Return (X, Y) of the center of cell containing provided text 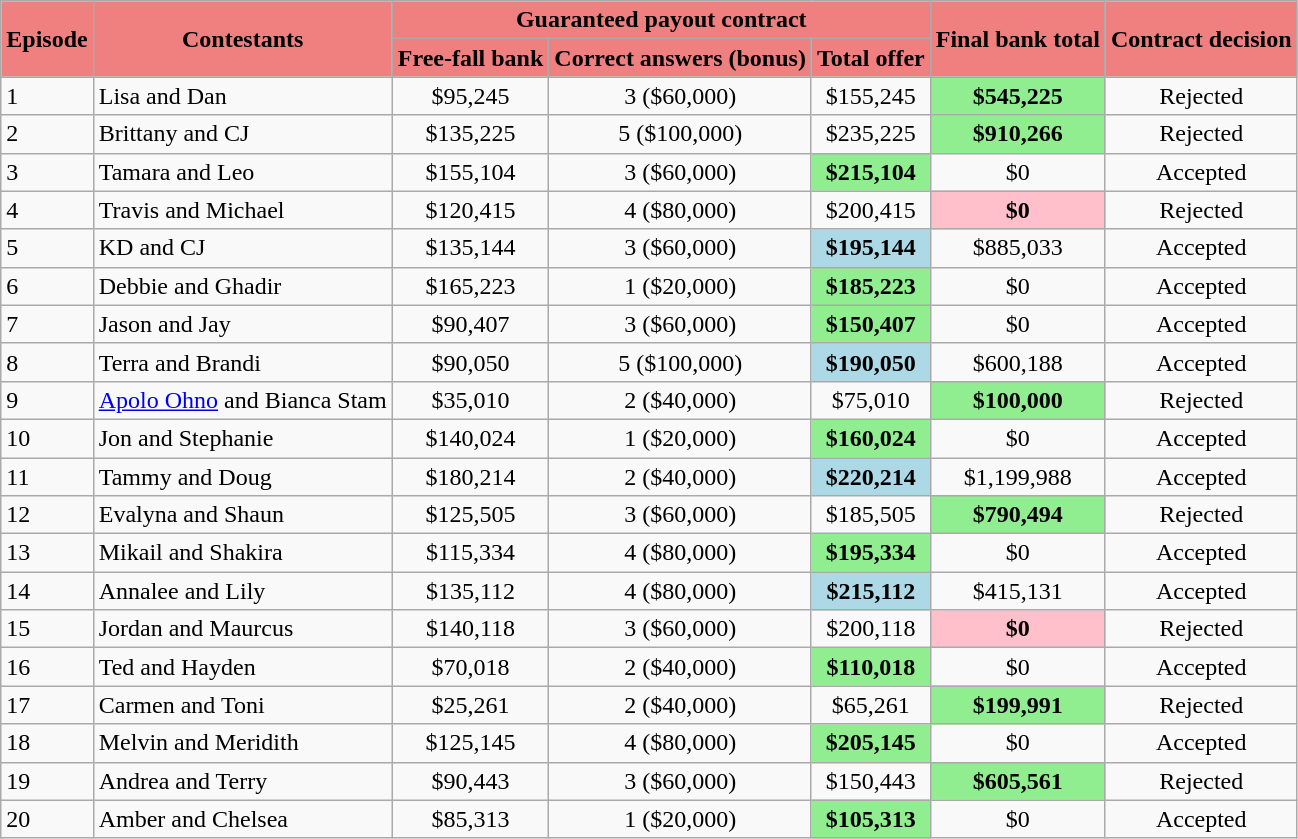
5 (47, 248)
13 (47, 553)
11 (47, 477)
Tamara and Leo (242, 172)
Free-fall bank (470, 58)
Travis and Michael (242, 210)
Ted and Hayden (242, 667)
4 (47, 210)
$415,131 (1018, 591)
$100,000 (1018, 400)
$35,010 (470, 400)
$115,334 (470, 553)
$90,443 (470, 781)
$155,104 (470, 172)
KD and CJ (242, 248)
$199,991 (1018, 705)
15 (47, 629)
$200,118 (870, 629)
$90,050 (470, 362)
Final bank total (1018, 39)
$190,050 (870, 362)
$185,505 (870, 515)
$165,223 (470, 286)
$75,010 (870, 400)
$150,443 (870, 781)
$105,313 (870, 819)
Total offer (870, 58)
$95,245 (470, 96)
Melvin and Meridith (242, 743)
$125,505 (470, 515)
Debbie and Ghadir (242, 286)
Contestants (242, 39)
$65,261 (870, 705)
Contract decision (1201, 39)
6 (47, 286)
$600,188 (1018, 362)
$135,225 (470, 134)
Evalyna and Shaun (242, 515)
16 (47, 667)
$910,266 (1018, 134)
1 (47, 96)
$140,024 (470, 438)
$150,407 (870, 324)
$215,112 (870, 591)
$215,104 (870, 172)
$200,415 (870, 210)
14 (47, 591)
$135,112 (470, 591)
$545,225 (1018, 96)
$790,494 (1018, 515)
$1,199,988 (1018, 477)
3 (47, 172)
Correct answers (bonus) (680, 58)
Tammy and Doug (242, 477)
Carmen and Toni (242, 705)
Apolo Ohno and Bianca Stam (242, 400)
8 (47, 362)
Andrea and Terry (242, 781)
$70,018 (470, 667)
Annalee and Lily (242, 591)
12 (47, 515)
Guaranteed payout contract (661, 20)
$125,145 (470, 743)
$180,214 (470, 477)
$195,144 (870, 248)
$185,223 (870, 286)
$85,313 (470, 819)
Brittany and CJ (242, 134)
$885,033 (1018, 248)
18 (47, 743)
Terra and Brandi (242, 362)
$110,018 (870, 667)
Amber and Chelsea (242, 819)
Jon and Stephanie (242, 438)
$140,118 (470, 629)
7 (47, 324)
17 (47, 705)
$25,261 (470, 705)
10 (47, 438)
$135,144 (470, 248)
Lisa and Dan (242, 96)
$235,225 (870, 134)
$195,334 (870, 553)
9 (47, 400)
$205,145 (870, 743)
$120,415 (470, 210)
Episode (47, 39)
Jordan and Maurcus (242, 629)
$90,407 (470, 324)
2 (47, 134)
19 (47, 781)
$605,561 (1018, 781)
$220,214 (870, 477)
$155,245 (870, 96)
20 (47, 819)
$160,024 (870, 438)
Mikail and Shakira (242, 553)
Jason and Jay (242, 324)
